Locate the cell with the specified text and output its (X, Y) center coordinate. 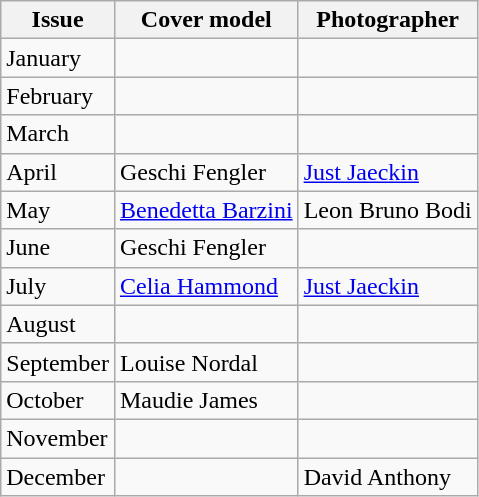
Leon Bruno Bodi (388, 210)
January (58, 58)
May (58, 210)
David Anthony (388, 477)
Maudie James (206, 400)
Celia Hammond (206, 286)
February (58, 96)
Benedetta Barzini (206, 210)
March (58, 134)
November (58, 438)
August (58, 324)
Photographer (388, 20)
Cover model (206, 20)
June (58, 248)
October (58, 400)
April (58, 172)
September (58, 362)
July (58, 286)
December (58, 477)
Issue (58, 20)
Louise Nordal (206, 362)
